From the cell containing the given text, extract its center point as [X, Y] coordinate. 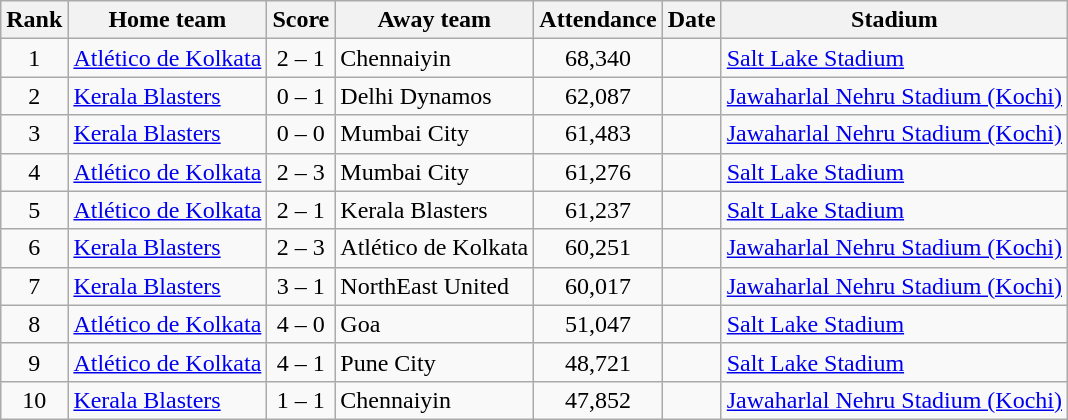
NorthEast United [434, 286]
2 [34, 96]
48,721 [598, 362]
6 [34, 248]
Stadium [894, 20]
8 [34, 324]
Score [301, 20]
Away team [434, 20]
Attendance [598, 20]
Goa [434, 324]
4 [34, 172]
62,087 [598, 96]
68,340 [598, 58]
9 [34, 362]
4 – 0 [301, 324]
47,852 [598, 400]
61,276 [598, 172]
0 – 0 [301, 134]
Pune City [434, 362]
1 [34, 58]
61,483 [598, 134]
60,017 [598, 286]
51,047 [598, 324]
1 – 1 [301, 400]
60,251 [598, 248]
Date [692, 20]
3 [34, 134]
4 – 1 [301, 362]
3 – 1 [301, 286]
10 [34, 400]
Home team [168, 20]
5 [34, 210]
7 [34, 286]
61,237 [598, 210]
0 – 1 [301, 96]
Delhi Dynamos [434, 96]
Rank [34, 20]
